Return the (x, y) coordinate for the center point of the cell that contains the specified text.  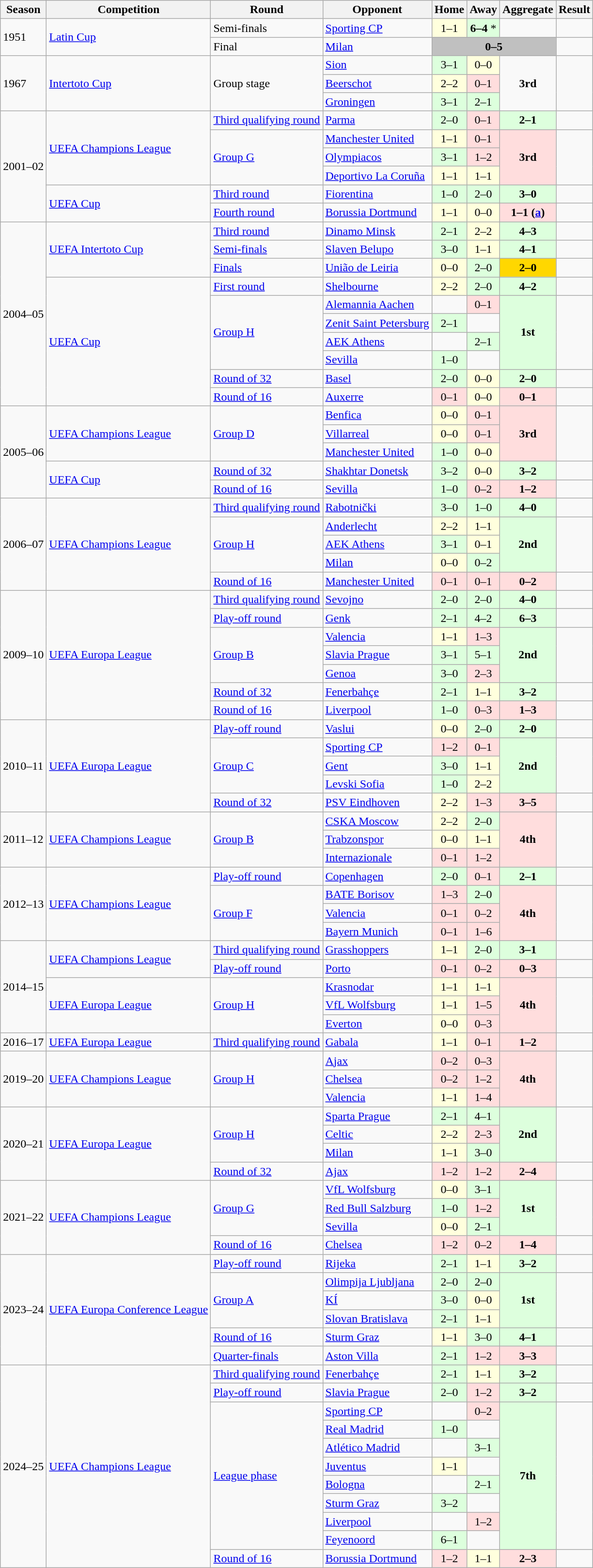
Slaven Belupo (377, 249)
2020–21 (23, 1143)
League phase (266, 1475)
Sevojno (377, 600)
Parma (377, 120)
Latin Cup (129, 37)
Sparta Prague (377, 1116)
Internazionale (377, 858)
Group F (266, 913)
Juventus (377, 1466)
Olympiacos (377, 157)
2010–11 (23, 765)
2012–13 (23, 904)
Villarreal (377, 434)
2009–10 (23, 655)
Slovan Bratislava (377, 1319)
PSV Eindhoven (377, 802)
Rijeka (377, 1263)
Round (266, 10)
2019–20 (23, 1079)
2004–05 (23, 314)
Celtic (377, 1134)
5–1 (484, 655)
2001–02 (23, 166)
2006–07 (23, 544)
Alemannia Aachen (377, 305)
Bologna (377, 1485)
1–1 (a) (528, 212)
Fourth round (266, 212)
Fiorentina (377, 194)
Group D (266, 434)
Basel (377, 378)
Finals (266, 268)
Group C (266, 765)
2023–24 (23, 1309)
Rabotnički (377, 507)
2016–17 (23, 1042)
2005–06 (23, 452)
6–3 (528, 618)
Zenit Saint Petersburg (377, 323)
Season (23, 10)
Genoa (377, 673)
1–5 (484, 1005)
Auxerre (377, 397)
1967 (23, 83)
Levski Sofia (377, 784)
Intertoto Cup (129, 83)
First round (266, 286)
Genk (377, 618)
Beerschot (377, 83)
3–5 (528, 802)
0–5 (494, 47)
7th (528, 1475)
1951 (23, 37)
UEFA Europa Conference League (129, 1309)
Gent (377, 765)
Porto (377, 968)
Opponent (377, 10)
União de Leiria (377, 268)
Quarter-finals (266, 1355)
Grasshoppers (377, 950)
Shelbourne (377, 286)
Away (484, 10)
Olimpija Ljubljana (377, 1282)
BATE Borisov (377, 895)
Deportivo La Coruña (377, 175)
Copenhagen (377, 876)
2011–12 (23, 839)
4–3 (528, 231)
Shakhtar Donetsk (377, 470)
2014–15 (23, 987)
KÍ (377, 1300)
Red Bull Salzburg (377, 1208)
Krasnodar (377, 987)
Feyenoord (377, 1540)
Real Madrid (377, 1429)
2024–25 (23, 1466)
Anderlecht (377, 526)
Groningen (377, 102)
Dinamo Minsk (377, 231)
Aston Villa (377, 1355)
Final (266, 47)
Everton (377, 1024)
2–4 (528, 1171)
Group stage (266, 83)
Vaslui (377, 729)
Competition (129, 10)
6–4 * (484, 28)
Trabzonspor (377, 839)
Benfica (377, 415)
Group A (266, 1300)
1–6 (484, 931)
3–3 (528, 1355)
UEFA Intertoto Cup (129, 249)
6–1 (449, 1540)
2021–22 (23, 1217)
Atlético Madrid (377, 1448)
Aggregate (528, 10)
Gabala (377, 1042)
CSKA Moscow (377, 821)
Home (449, 10)
Result (575, 10)
Sion (377, 65)
Bayern Munich (377, 931)
